Provide the [x, y] coordinate of the cell's center where the given text is located.  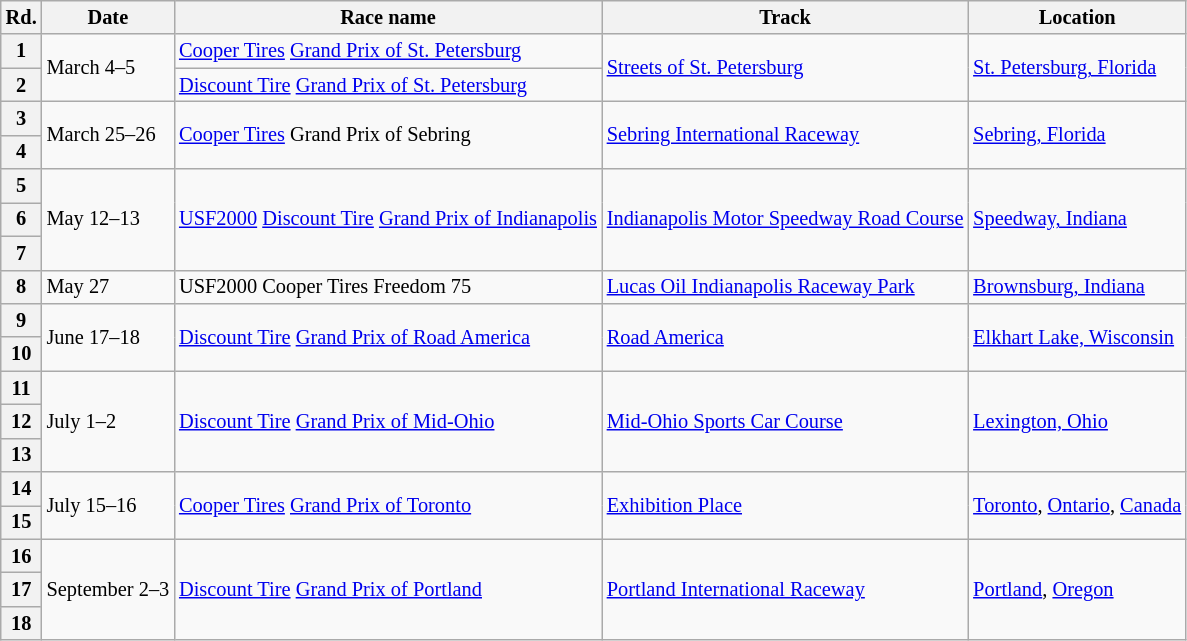
Elkhart Lake, Wisconsin [1077, 336]
15 [22, 522]
Sebring, Florida [1077, 134]
September 2–3 [108, 590]
March 4–5 [108, 68]
Sebring International Raceway [785, 134]
8 [22, 287]
16 [22, 556]
Indianapolis Motor Speedway Road Course [785, 220]
10 [22, 354]
7 [22, 253]
Discount Tire Grand Prix of Portland [388, 590]
Streets of St. Petersburg [785, 68]
Cooper Tires Grand Prix of Sebring [388, 134]
12 [22, 421]
Lucas Oil Indianapolis Raceway Park [785, 287]
Portland, Oregon [1077, 590]
11 [22, 388]
Race name [388, 17]
Portland International Raceway [785, 590]
9 [22, 320]
6 [22, 219]
Mid-Ohio Sports Car Course [785, 422]
Discount Tire Grand Prix of St. Petersburg [388, 85]
3 [22, 118]
Speedway, Indiana [1077, 220]
18 [22, 623]
5 [22, 186]
May 12–13 [108, 220]
Track [785, 17]
May 27 [108, 287]
June 17–18 [108, 336]
Lexington, Ohio [1077, 422]
USF2000 Cooper Tires Freedom 75 [388, 287]
2 [22, 85]
Date [108, 17]
Road America [785, 336]
Cooper Tires Grand Prix of Toronto [388, 506]
July 15–16 [108, 506]
July 1–2 [108, 422]
13 [22, 455]
Exhibition Place [785, 506]
17 [22, 589]
4 [22, 152]
Location [1077, 17]
Discount Tire Grand Prix of Road America [388, 336]
March 25–26 [108, 134]
St. Petersburg, Florida [1077, 68]
Discount Tire Grand Prix of Mid-Ohio [388, 422]
Toronto, Ontario, Canada [1077, 506]
Cooper Tires Grand Prix of St. Petersburg [388, 51]
1 [22, 51]
Brownsburg, Indiana [1077, 287]
Rd. [22, 17]
USF2000 Discount Tire Grand Prix of Indianapolis [388, 220]
14 [22, 489]
